Capture the cell that displays the provided text and extract its [x, y] central coordinate. 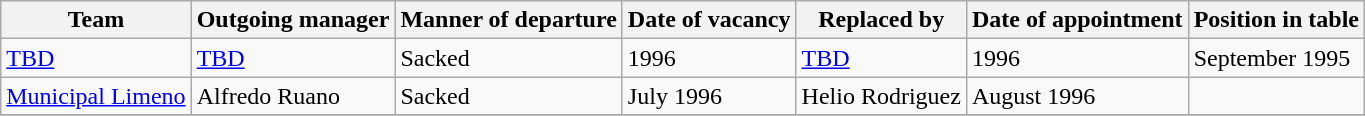
Municipal Limeno [96, 96]
Team [96, 20]
Alfredo Ruano [293, 96]
July 1996 [709, 96]
Date of appointment [1077, 20]
August 1996 [1077, 96]
Date of vacancy [709, 20]
Position in table [1276, 20]
Manner of departure [508, 20]
September 1995 [1276, 58]
Replaced by [881, 20]
Helio Rodriguez [881, 96]
Outgoing manager [293, 20]
